Find where the given text appears and provide that cell's center as [x, y] coordinate. 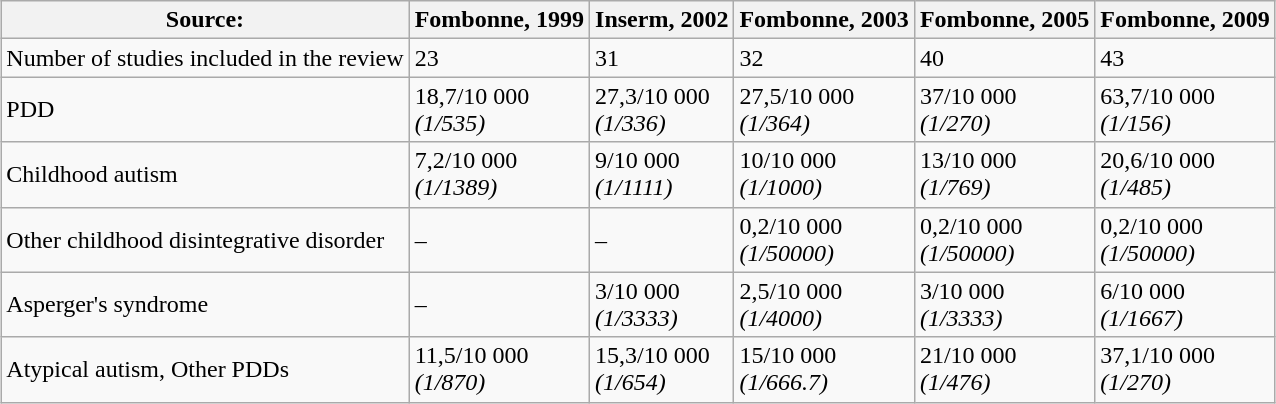
23 [499, 58]
18,7/10 000(1/535) [499, 110]
15,3/10 000(1/654) [662, 370]
Fombonne, 2003 [824, 20]
11,5/10 000(1/870) [499, 370]
Number of studies included in the review [205, 58]
7,2/10 000(1/1389) [499, 174]
40 [1004, 58]
43 [1185, 58]
27,5/10 000(1/364) [824, 110]
Asperger's syndrome [205, 304]
20,6/10 000(1/485) [1185, 174]
21/10 000(1/476) [1004, 370]
37/10 000(1/270) [1004, 110]
2,5/10 000(1/4000) [824, 304]
10/10 000(1/1000) [824, 174]
6/10 000(1/1667) [1185, 304]
13/10 000(1/769) [1004, 174]
27,3/10 000(1/336) [662, 110]
63,7/10 000(1/156) [1185, 110]
31 [662, 58]
32 [824, 58]
Inserm, 2002 [662, 20]
PDD [205, 110]
Fombonne, 2009 [1185, 20]
37,1/10 000(1/270) [1185, 370]
Childhood autism [205, 174]
Source: [205, 20]
Atypical autism, Other PDDs [205, 370]
9/10 000(1/1111) [662, 174]
15/10 000(1/666.7) [824, 370]
Other childhood disintegrative disorder [205, 240]
Fombonne, 2005 [1004, 20]
Fombonne, 1999 [499, 20]
